Search for the cell housing the specified text and yield its [x, y] center coordinate. 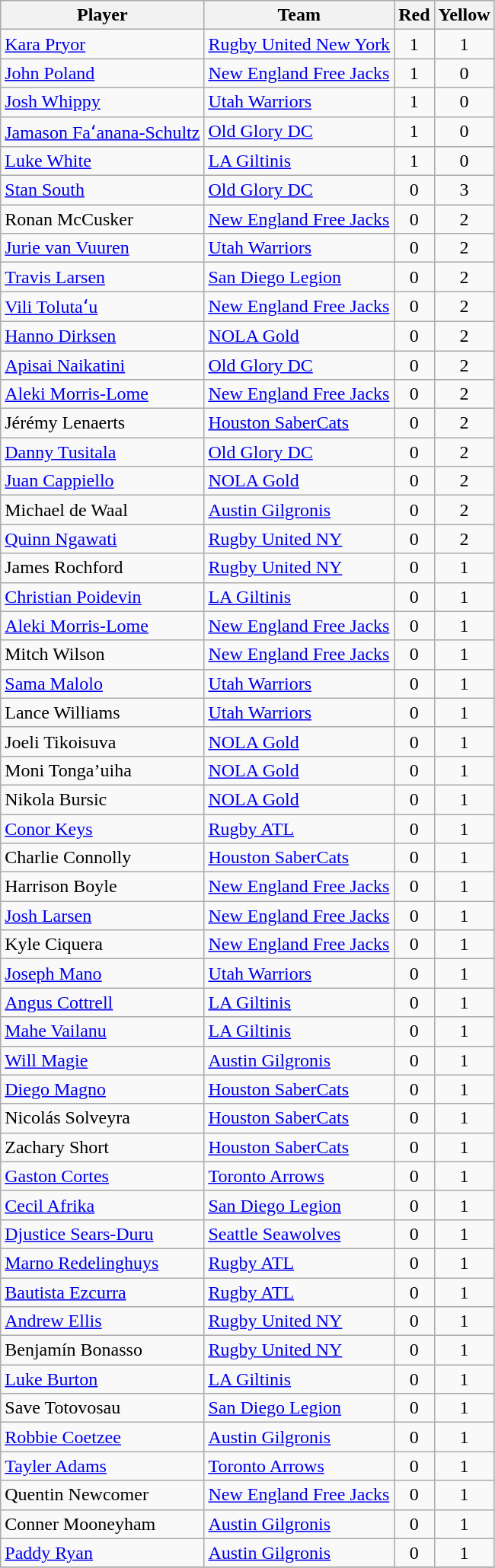
Christian Poidevin [102, 597]
Nikola Bursic [102, 799]
Will Magie [102, 1060]
Stan South [102, 190]
Seattle Seawolves [299, 1234]
Benjamín Bonasso [102, 1350]
Luke Burton [102, 1379]
Quentin Newcomer [102, 1495]
Andrew Ellis [102, 1321]
Josh Whippy [102, 102]
Juan Cappiello [102, 481]
Michael de Waal [102, 510]
Danny Tusitala [102, 452]
Conner Mooneyham [102, 1524]
Bautista Ezcurra [102, 1292]
Robbie Coetzee [102, 1437]
Travis Larsen [102, 277]
Yellow [465, 15]
Kyle Ciquera [102, 945]
Mitch Wilson [102, 655]
Nicolás Solveyra [102, 1118]
Sama Malolo [102, 684]
Jérémy Lenaerts [102, 423]
John Poland [102, 73]
Angus Cottrell [102, 1002]
Zachary Short [102, 1147]
Mahe Vailanu [102, 1031]
Cecil Afrika [102, 1205]
Charlie Connolly [102, 858]
Conor Keys [102, 829]
Luke White [102, 161]
Marno Redelinghuys [102, 1263]
Red [414, 15]
Jurie van Vuuren [102, 248]
Djustice Sears-Duru [102, 1234]
Hanno Dirksen [102, 336]
Jamason Faʻanana-Schultz [102, 132]
Tayler Adams [102, 1466]
Paddy Ryan [102, 1553]
Moni Tonga’uiha [102, 770]
Gaston Cortes [102, 1176]
Joeli Tikoisuva [102, 741]
Josh Larsen [102, 916]
Lance Williams [102, 712]
Player [102, 15]
Joseph Mano [102, 974]
Rugby United New York [299, 44]
Ronan McCusker [102, 219]
James Rochford [102, 568]
Quinn Ngawati [102, 539]
Harrison Boyle [102, 887]
Kara Pryor [102, 44]
Apisai Naikatini [102, 365]
Save Totovosau [102, 1408]
Diego Magno [102, 1089]
Team [299, 15]
Vili Tolutaʻu [102, 307]
3 [465, 190]
